Search for the cell housing the specified text and yield its [x, y] center coordinate. 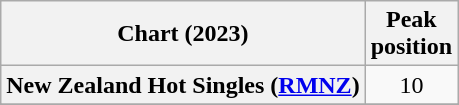
New Zealand Hot Singles (RMNZ) [183, 85]
Chart (2023) [183, 34]
10 [411, 85]
Peakposition [411, 34]
